Locate the cell with the specified text and output its [x, y] center coordinate. 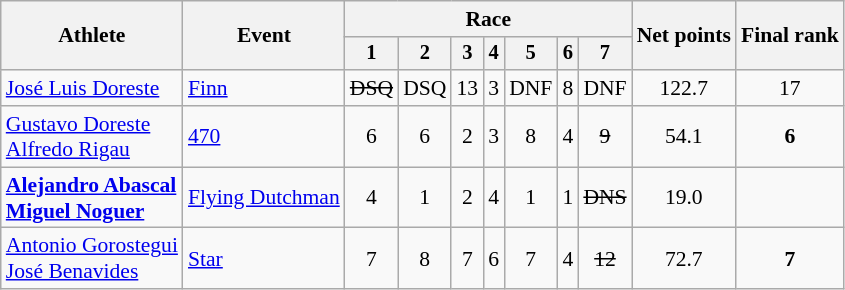
Finn [264, 88]
470 [264, 136]
José Luis Doreste [92, 88]
Final rank [790, 36]
17 [790, 88]
5 [530, 54]
Net points [684, 36]
54.1 [684, 136]
72.7 [684, 258]
Star [264, 258]
DNS [604, 198]
122.7 [684, 88]
Athlete [92, 36]
Flying Dutchman [264, 198]
9 [604, 136]
Alejandro AbascalMiguel Noguer [92, 198]
13 [467, 88]
Race [488, 19]
12 [604, 258]
Gustavo DoresteAlfredo Rigau [92, 136]
Antonio GorosteguiJosé Benavides [92, 258]
Event [264, 36]
19.0 [684, 198]
